Detect which cell encompasses the target text, then output its [x, y] center coordinate. 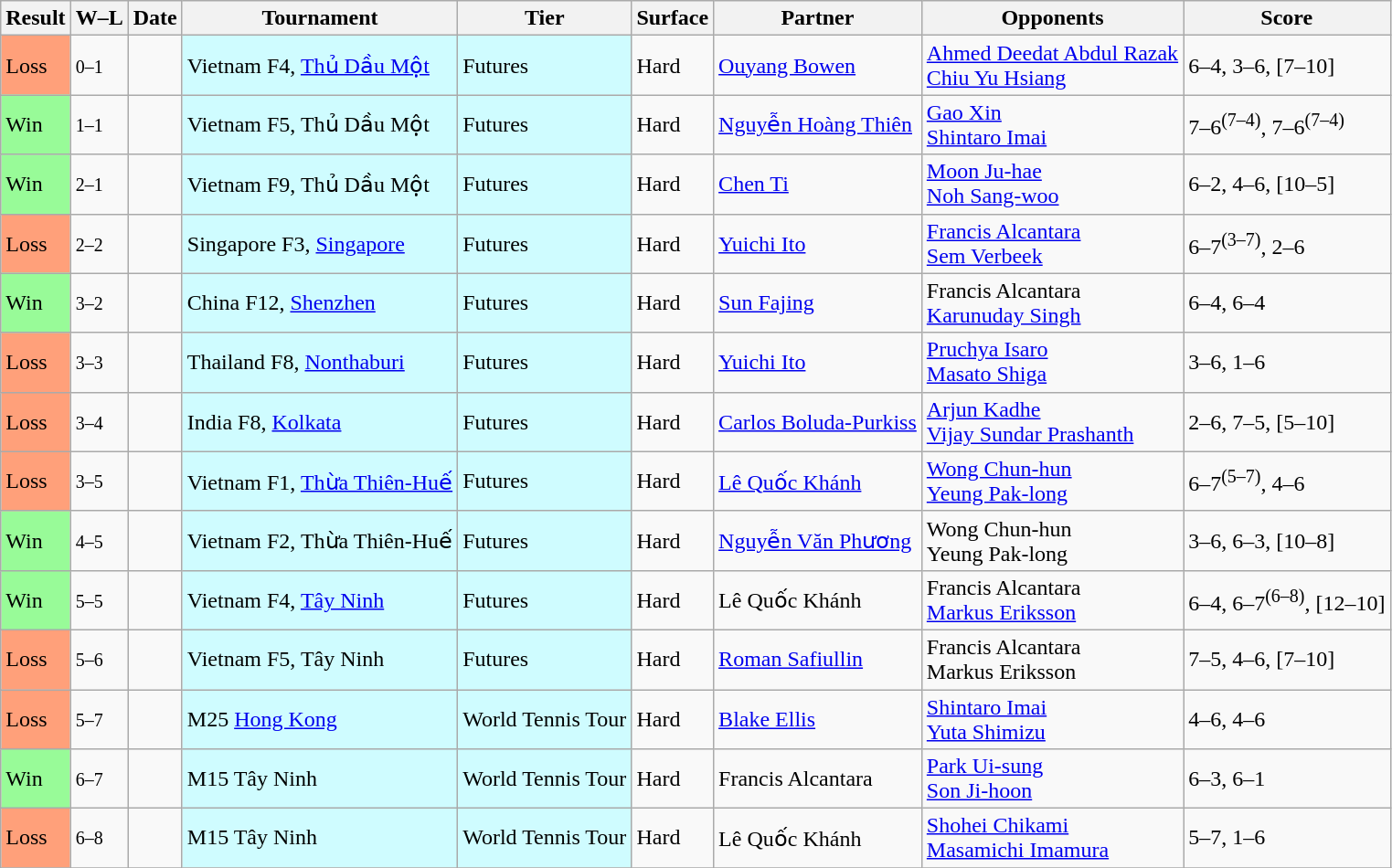
Roman Safiullin [818, 660]
Francis Alcantara Sem Verbeek [1052, 243]
1–1 [99, 124]
7–5, 4–6, [7–10] [1287, 660]
Vietnam F1, Thừa Thiên-Huế [320, 481]
Score [1287, 18]
Vietnam F2, Thừa Thiên-Huế [320, 541]
Singapore F3, Singapore [320, 243]
Date [155, 18]
Tier [545, 18]
Pruchya Isaro Masato Shiga [1052, 362]
6–4, 3–6, [7–10] [1287, 66]
Result [36, 18]
Chen Ti [818, 185]
Partner [818, 18]
4–5 [99, 541]
Park Ui-sung Son Ji-hoon [1052, 778]
Shintaro Imai Yuta Shimizu [1052, 718]
2–1 [99, 185]
Vietnam F4, Thủ Dầu Một [320, 66]
0–1 [99, 66]
Moon Ju-hae Noh Sang-woo [1052, 185]
Arjun Kadhe Vijay Sundar Prashanth [1052, 422]
Opponents [1052, 18]
Blake Ellis [818, 718]
3–2 [99, 303]
3–3 [99, 362]
4–6, 4–6 [1287, 718]
6–3, 6–1 [1287, 778]
6–2, 4–6, [10–5] [1287, 185]
7–6(7–4), 7–6(7–4) [1287, 124]
India F8, Kolkata [320, 422]
6–7 [99, 778]
China F12, Shenzhen [320, 303]
5–7, 1–6 [1287, 839]
Nguyễn Văn Phương [818, 541]
3–6, 6–3, [10–8] [1287, 541]
Shohei Chikami Masamichi Imamura [1052, 839]
2–6, 7–5, [5–10] [1287, 422]
Vietnam F4, Tây Ninh [320, 599]
Vietnam F9, Thủ Dầu Một [320, 185]
Sun Fajing [818, 303]
Francis Alcantara Karunuday Singh [1052, 303]
6–8 [99, 839]
6–4, 6–4 [1287, 303]
Ouyang Bowen [818, 66]
Ahmed Deedat Abdul Razak Chiu Yu Hsiang [1052, 66]
5–6 [99, 660]
Vietnam F5, Thủ Dầu Một [320, 124]
W–L [99, 18]
Carlos Boluda-Purkiss [818, 422]
Thailand F8, Nonthaburi [320, 362]
3–5 [99, 481]
6–7(3–7), 2–6 [1287, 243]
Surface [673, 18]
3–6, 1–6 [1287, 362]
5–7 [99, 718]
6–4, 6–7(6–8), [12–10] [1287, 599]
Vietnam F5, Tây Ninh [320, 660]
6–7(5–7), 4–6 [1287, 481]
Nguyễn Hoàng Thiên [818, 124]
5–5 [99, 599]
2–2 [99, 243]
Francis Alcantara [818, 778]
Gao Xin Shintaro Imai [1052, 124]
3–4 [99, 422]
Tournament [320, 18]
M25 Hong Kong [320, 718]
